From the cell containing the given text, extract its center point as (X, Y) coordinate. 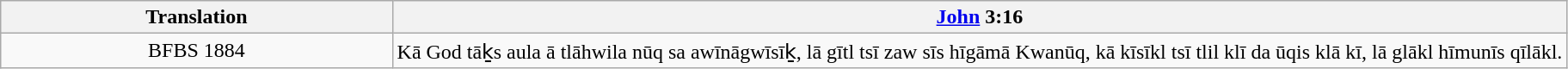
Kā God tāḵs aula ā tlāhwila nūq sa awīnāgwīsīḵ, lā gītl tsī zaw sīs hīgāmā Kwanūq, kā kīsīkl tsī tlil klī da ūqis klā kī, lā glākl hīmunīs qīlākl. (980, 51)
Translation (196, 17)
BFBS 1884 (196, 51)
John 3:16 (980, 17)
